Return the (x, y) coordinate for the center point of the cell that contains the specified text.  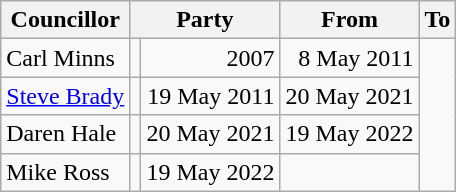
Mike Ross (66, 172)
From (350, 20)
To (438, 20)
8 May 2011 (350, 58)
Steve Brady (66, 96)
Party (205, 20)
Carl Minns (66, 58)
Councillor (66, 20)
Daren Hale (66, 134)
2007 (210, 58)
19 May 2011 (210, 96)
